Locate the cell with the specified text and output its (X, Y) center coordinate. 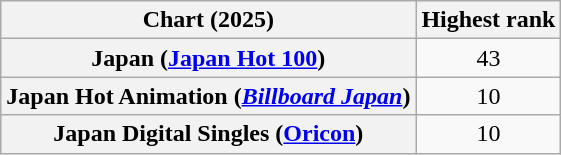
Highest rank (488, 20)
43 (488, 58)
Chart (2025) (208, 20)
Japan Digital Singles (Oricon) (208, 134)
Japan (Japan Hot 100) (208, 58)
Japan Hot Animation (Billboard Japan) (208, 96)
